From the cell containing the given text, extract its center point as [x, y] coordinate. 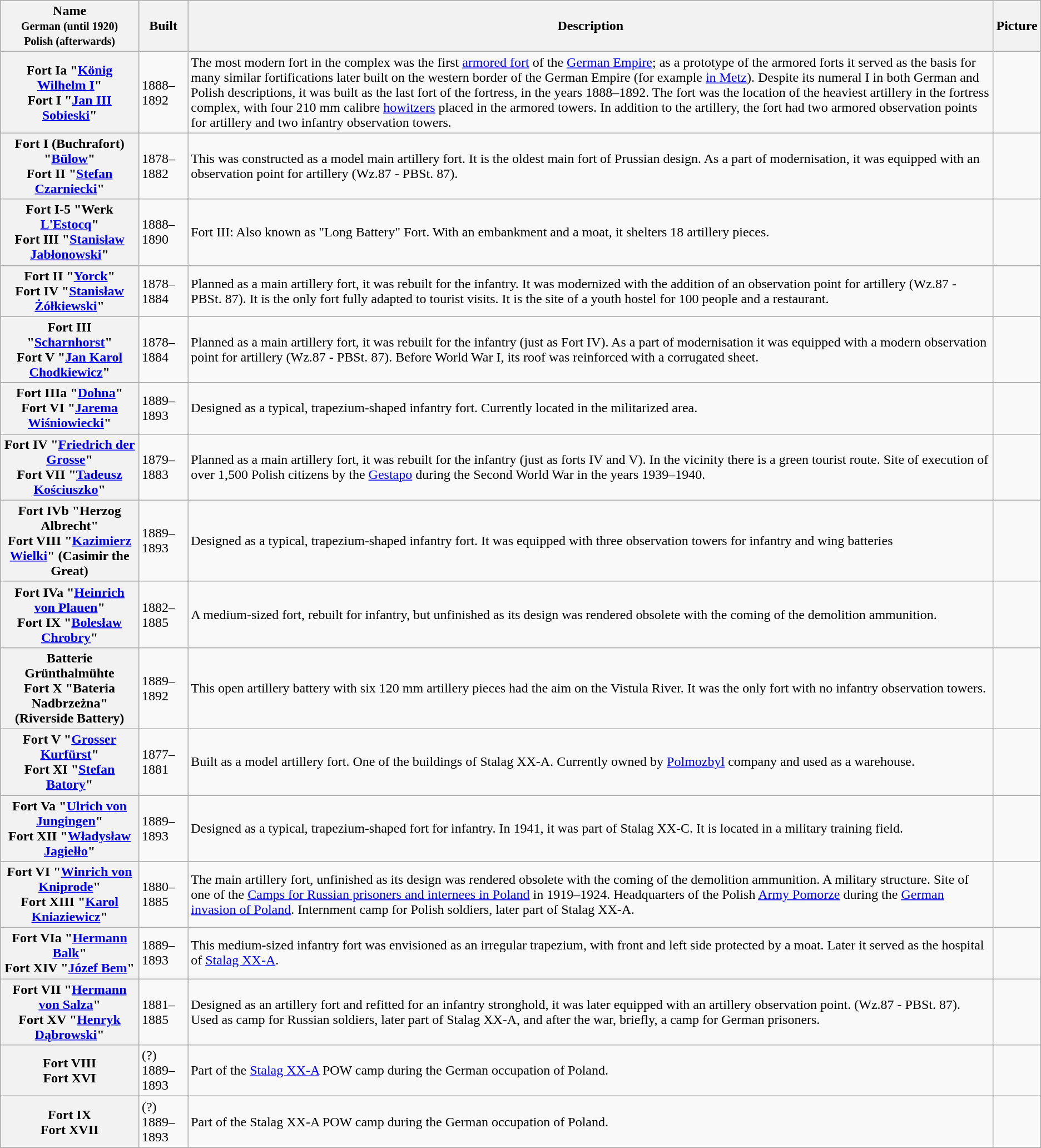
1881–1885 [163, 1012]
Fort IIIa "Dohna"Fort VI "Jarema Wiśniowiecki" [70, 408]
1882–1885 [163, 614]
Fort VII "Hermann von Salza"Fort XV "Henryk Dąbrowski" [70, 1012]
Built [163, 26]
1888–1890 [163, 232]
Designed as a typical, trapezium-shaped fort for infantry. In 1941, it was part of Stalag XX-C. It is located in a military training field. [591, 829]
Built as a model artillery fort. One of the buildings of Stalag XX-A. Currently owned by Polmozbyl company and used as a warehouse. [591, 762]
Fort III "Scharnhorst"Fort V "Jan Karol Chodkiewicz" [70, 349]
Designed as a typical, trapezium-shaped infantry fort. Currently located in the militarized area. [591, 408]
NameGerman (until 1920)Polish (afterwards) [70, 26]
Batterie GrünthalmühteFort X "Bateria Nadbrzeżna" (Riverside Battery) [70, 688]
Fort V "Grosser Kurfürst"Fort XI "Stefan Batory" [70, 762]
Picture [1017, 26]
Fort I (Buchrafort) "Bülow"Fort II "Stefan Czarniecki" [70, 166]
Fort VI "Winrich von Kniprode"Fort XIII "Karol Kniaziewicz" [70, 894]
Fort III: Also known as "Long Battery" Fort. With an embankment and a moat, it shelters 18 artillery pieces. [591, 232]
Fort Ia "König Wilhelm I"Fort I "Jan III Sobieski" [70, 92]
Fort IXFort XVII [70, 1122]
1878–1882 [163, 166]
1888–1892 [163, 92]
Fort II "Yorck"Fort IV "Stanisław Żółkiewski" [70, 291]
Fort IVb "Herzog Albrecht"Fort VIII "Kazimierz Wielki" (Casimir the Great) [70, 541]
Fort Va "Ulrich von Jungingen"Fort XII "Władysław Jagiełło" [70, 829]
Fort VIa "Hermann Balk"Fort XIV "Józef Bem" [70, 953]
1880–1885 [163, 894]
Description [591, 26]
Fort IVa "Heinrich von Plauen"Fort IX "Bolesław Chrobry" [70, 614]
Designed as a typical, trapezium-shaped infantry fort. It was equipped with three observation towers for infantry and wing batteries [591, 541]
1877–1881 [163, 762]
A medium-sized fort, rebuilt for infantry, but unfinished as its design was rendered obsolete with the coming of the demolition ammunition. [591, 614]
Fort I-5 "Werk L'Estocq"Fort III "Stanisław Jabłonowski" [70, 232]
1889–1892 [163, 688]
1879–1883 [163, 467]
Fort VIIIFort XVI [70, 1071]
Fort IV "Friedrich der Grosse"Fort VII "Tadeusz Kościuszko" [70, 467]
